Search for the cell housing the specified text and yield its [X, Y] center coordinate. 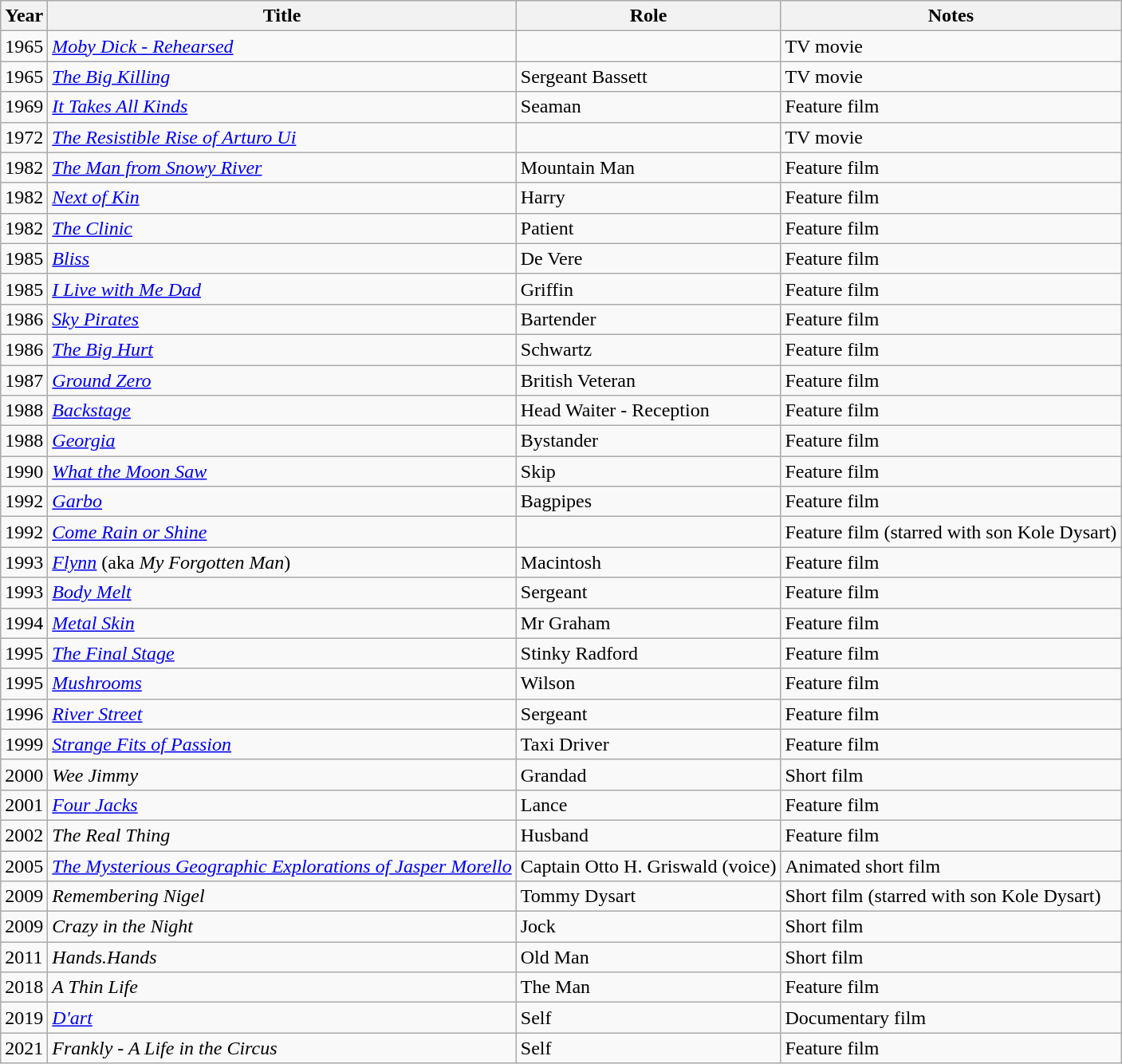
Macintosh [648, 562]
The Final Stage [282, 653]
Backstage [282, 411]
1990 [24, 471]
Year [24, 16]
Body Melt [282, 593]
The Real Thing [282, 835]
Bartender [648, 319]
2001 [24, 805]
The Man [648, 987]
Sky Pirates [282, 319]
The Big Hurt [282, 349]
Georgia [282, 441]
Animated short film [951, 865]
Old Man [648, 957]
Frankly - A Life in the Circus [282, 1048]
The Clinic [282, 228]
Stinky Radford [648, 653]
Metal Skin [282, 623]
Wee Jimmy [282, 774]
Wilson [648, 684]
Mountain Man [648, 167]
Next of Kin [282, 198]
Feature film (starred with son Kole Dysart) [951, 532]
The Big Killing [282, 77]
Remembering Nigel [282, 897]
British Veteran [648, 380]
Strange Fits of Passion [282, 744]
Captain Otto H. Griswald (voice) [648, 865]
D'art [282, 1018]
What the Moon Saw [282, 471]
I Live with Me Dad [282, 289]
It Takes All Kinds [282, 107]
Husband [648, 835]
The Mysterious Geographic Explorations of Jasper Morello [282, 865]
Bagpipes [648, 502]
Bliss [282, 258]
Taxi Driver [648, 744]
2000 [24, 774]
Ground Zero [282, 380]
De Vere [648, 258]
River Street [282, 714]
2002 [24, 835]
1996 [24, 714]
Jock [648, 927]
Title [282, 16]
Bystander [648, 441]
Grandad [648, 774]
Mushrooms [282, 684]
Mr Graham [648, 623]
2005 [24, 865]
The Man from Snowy River [282, 167]
Schwartz [648, 349]
2011 [24, 957]
Harry [648, 198]
Lance [648, 805]
1969 [24, 107]
Notes [951, 16]
Role [648, 16]
Garbo [282, 502]
The Resistible Rise of Arturo Ui [282, 137]
Seaman [648, 107]
1987 [24, 380]
A Thin Life [282, 987]
1994 [24, 623]
Sergeant Bassett [648, 77]
Head Waiter - Reception [648, 411]
Short film (starred with son Kole Dysart) [951, 897]
Griffin [648, 289]
Moby Dick - Rehearsed [282, 46]
1999 [24, 744]
Tommy Dysart [648, 897]
Flynn (aka My Forgotten Man) [282, 562]
Patient [648, 228]
1972 [24, 137]
Come Rain or Shine [282, 532]
Documentary film [951, 1018]
2019 [24, 1018]
2018 [24, 987]
2021 [24, 1048]
Four Jacks [282, 805]
Hands.Hands [282, 957]
Crazy in the Night [282, 927]
Skip [648, 471]
